Return (x, y) of the center of cell containing provided text 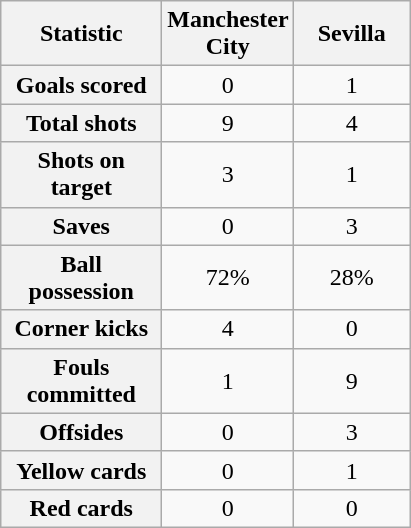
Yellow cards (82, 470)
Corner kicks (82, 329)
Total shots (82, 123)
Ball possession (82, 278)
Shots on target (82, 174)
72% (228, 278)
Offsides (82, 432)
Fouls committed (82, 380)
Manchester City (228, 34)
Goals scored (82, 85)
Saves (82, 226)
Red cards (82, 508)
Statistic (82, 34)
28% (352, 278)
Sevilla (352, 34)
